Locate the cell with the specified text and output its (x, y) center coordinate. 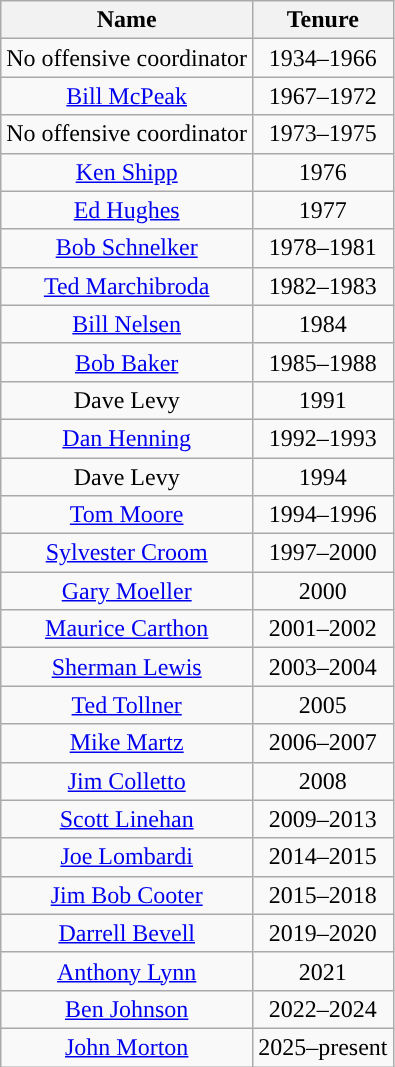
1976 (323, 172)
2021 (323, 971)
Name (127, 20)
Scott Linehan (127, 819)
Mike Martz (127, 743)
1994 (323, 477)
1982–1983 (323, 286)
Anthony Lynn (127, 971)
1984 (323, 324)
Bob Schnelker (127, 248)
2001–2002 (323, 629)
Ted Marchibroda (127, 286)
1991 (323, 400)
Dan Henning (127, 438)
Maurice Carthon (127, 629)
2015–2018 (323, 895)
2003–2004 (323, 667)
2008 (323, 781)
Ken Shipp (127, 172)
Ben Johnson (127, 1009)
1977 (323, 210)
1985–1988 (323, 362)
Ed Hughes (127, 210)
Joe Lombardi (127, 857)
1978–1981 (323, 248)
2005 (323, 705)
Ted Tollner (127, 705)
Gary Moeller (127, 591)
Darrell Bevell (127, 933)
Tenure (323, 20)
Bill Nelsen (127, 324)
Tom Moore (127, 515)
2019–2020 (323, 933)
Bob Baker (127, 362)
2009–2013 (323, 819)
1994–1996 (323, 515)
Sherman Lewis (127, 667)
1967–1972 (323, 96)
2000 (323, 591)
Sylvester Croom (127, 553)
Jim Bob Cooter (127, 895)
John Morton (127, 1047)
2022–2024 (323, 1009)
2025–present (323, 1047)
1934–1966 (323, 58)
2006–2007 (323, 743)
Jim Colletto (127, 781)
1973–1975 (323, 134)
2014–2015 (323, 857)
1992–1993 (323, 438)
1997–2000 (323, 553)
Bill McPeak (127, 96)
